Identify which cell holds the provided text, then report its (X, Y) central coordinate. 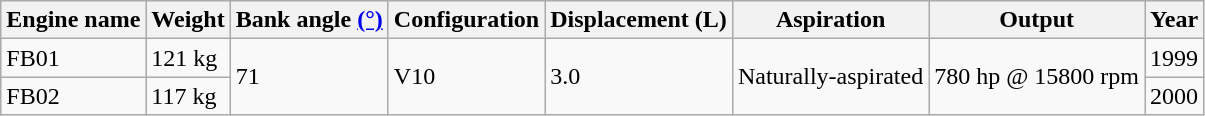
Output (1037, 20)
V10 (466, 77)
Year (1174, 20)
Displacement (L) (639, 20)
Bank angle (°) (309, 20)
1999 (1174, 58)
2000 (1174, 96)
Aspiration (830, 20)
3.0 (639, 77)
Naturally-aspirated (830, 77)
FB01 (74, 58)
121 kg (188, 58)
Engine name (74, 20)
Weight (188, 20)
780 hp @ 15800 rpm (1037, 77)
71 (309, 77)
FB02 (74, 96)
117 kg (188, 96)
Configuration (466, 20)
